Locate the cell with the specified text and output its [X, Y] center coordinate. 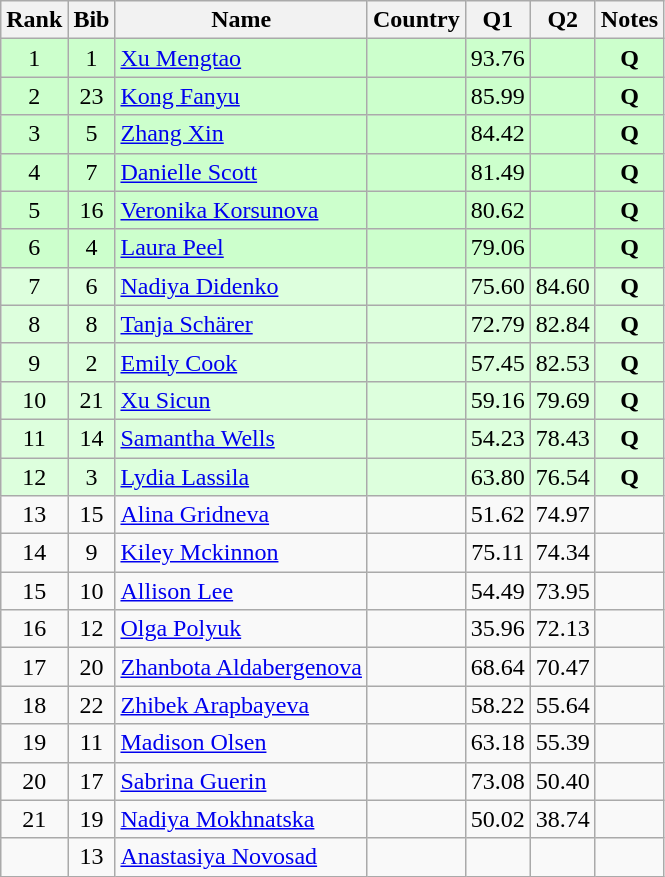
35.96 [498, 629]
Xu Sicun [242, 400]
84.60 [562, 286]
Samantha Wells [242, 438]
Name [242, 20]
59.16 [498, 400]
Notes [629, 20]
58.22 [498, 705]
Alina Gridneva [242, 515]
84.42 [498, 134]
74.97 [562, 515]
23 [92, 96]
Zhanbota Aldabergenova [242, 667]
80.62 [498, 210]
Bib [92, 20]
51.62 [498, 515]
68.64 [498, 667]
75.60 [498, 286]
Rank [34, 20]
55.64 [562, 705]
Q2 [562, 20]
73.95 [562, 591]
Allison Lee [242, 591]
Country [416, 20]
54.23 [498, 438]
75.11 [498, 553]
Danielle Scott [242, 172]
Tanja Schärer [242, 324]
50.40 [562, 781]
Kong Fanyu [242, 96]
38.74 [562, 819]
Madison Olsen [242, 743]
57.45 [498, 362]
79.69 [562, 400]
50.02 [498, 819]
93.76 [498, 58]
81.49 [498, 172]
63.18 [498, 743]
78.43 [562, 438]
Nadiya Didenko [242, 286]
22 [92, 705]
Zhibek Arapbayeva [242, 705]
Q1 [498, 20]
72.13 [562, 629]
63.80 [498, 477]
76.54 [562, 477]
Anastasiya Novosad [242, 857]
Nadiya Mokhnatska [242, 819]
74.34 [562, 553]
Sabrina Guerin [242, 781]
79.06 [498, 248]
Olga Polyuk [242, 629]
Veronika Korsunova [242, 210]
Xu Mengtao [242, 58]
Laura Peel [242, 248]
55.39 [562, 743]
Emily Cook [242, 362]
Zhang Xin [242, 134]
70.47 [562, 667]
Lydia Lassila [242, 477]
85.99 [498, 96]
54.49 [498, 591]
18 [34, 705]
72.79 [498, 324]
82.53 [562, 362]
82.84 [562, 324]
73.08 [498, 781]
Kiley Mckinnon [242, 553]
